Determine the [x, y] coordinate at the center of the cell enclosing the given text.  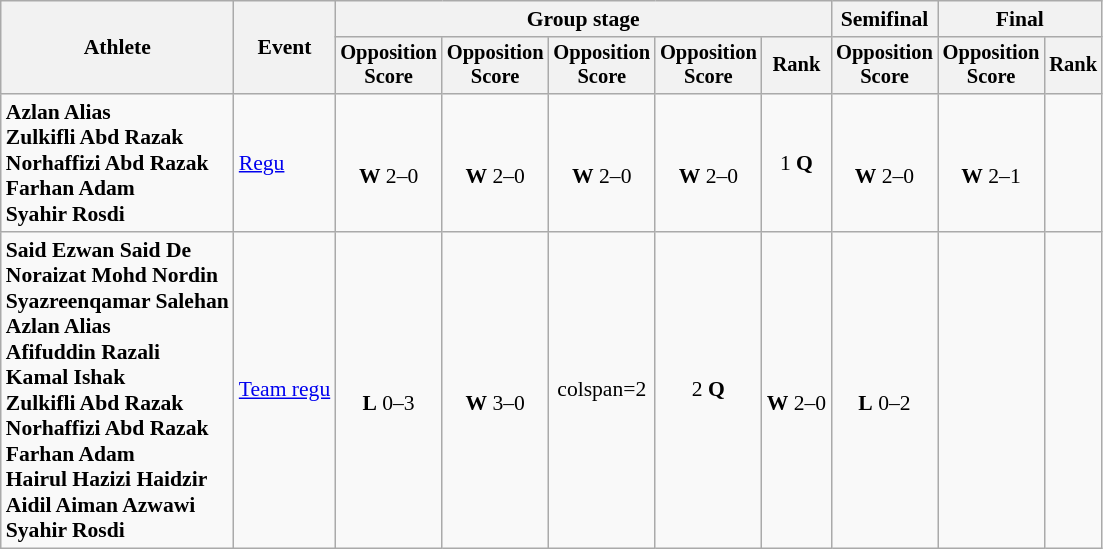
Team regu [285, 390]
1 Q [796, 163]
Athlete [118, 48]
L 0–2 [884, 390]
Event [285, 48]
Final [1020, 19]
colspan=2 [602, 390]
2 Q [708, 390]
Regu [285, 163]
W 2–1 [992, 163]
Group stage [583, 19]
Semifinal [884, 19]
W 3–0 [496, 390]
Azlan AliasZulkifli Abd RazakNorhaffizi Abd RazakFarhan AdamSyahir Rosdi [118, 163]
L 0–3 [388, 390]
